From the cell containing the given text, extract its center point as (X, Y) coordinate. 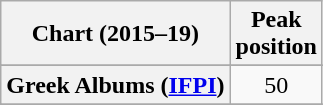
Chart (2015–19) (116, 34)
Peakposition (276, 34)
50 (276, 85)
Greek Albums (IFPI) (116, 85)
